Capture the cell that displays the provided text and extract its [x, y] central coordinate. 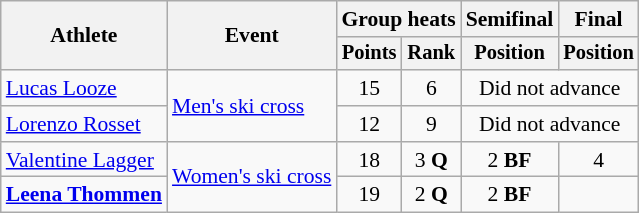
12 [369, 124]
Women's ski cross [252, 178]
Lucas Looze [84, 88]
Rank [432, 54]
6 [432, 88]
Valentine Lagger [84, 160]
9 [432, 124]
Athlete [84, 36]
Group heats [398, 19]
Leena Thommen [84, 195]
Lorenzo Rosset [84, 124]
3 Q [432, 160]
Points [369, 54]
Final [598, 19]
Semifinal [510, 19]
Men's ski cross [252, 106]
2 Q [432, 195]
15 [369, 88]
4 [598, 160]
18 [369, 160]
Event [252, 36]
19 [369, 195]
